Provide the (X, Y) coordinate of the cell's center where the given text is located.  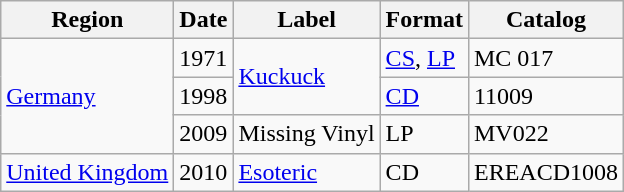
Region (88, 20)
Esoteric (306, 172)
Missing Vinyl (306, 134)
Label (306, 20)
United Kingdom (88, 172)
CS, LP (424, 58)
2009 (204, 134)
EREACD1008 (546, 172)
Catalog (546, 20)
2010 (204, 172)
11009 (546, 96)
1998 (204, 96)
Kuckuck (306, 77)
MC 017 (546, 58)
LP (424, 134)
Date (204, 20)
1971 (204, 58)
Germany (88, 96)
MV022 (546, 134)
Format (424, 20)
